Extract the (X, Y) coordinate from the center of the cell holding the provided text.  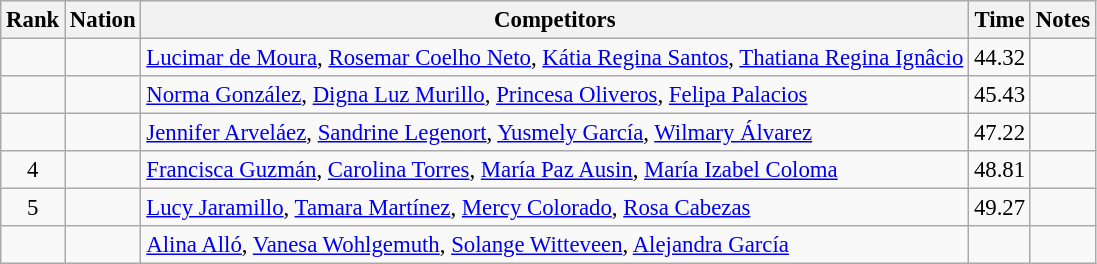
4 (33, 170)
Francisca Guzmán, Carolina Torres, María Paz Ausin, María Izabel Coloma (555, 170)
Nation (103, 20)
Time (1000, 20)
47.22 (1000, 133)
45.43 (1000, 95)
Norma González, Digna Luz Murillo, Princesa Oliveros, Felipa Palacios (555, 95)
5 (33, 208)
Jennifer Arveláez, Sandrine Legenort, Yusmely García, Wilmary Álvarez (555, 133)
Lucimar de Moura, Rosemar Coelho Neto, Kátia Regina Santos, Thatiana Regina Ignâcio (555, 58)
Alina Alló, Vanesa Wohlgemuth, Solange Witteveen, Alejandra García (555, 245)
Lucy Jaramillo, Tamara Martínez, Mercy Colorado, Rosa Cabezas (555, 208)
48.81 (1000, 170)
49.27 (1000, 208)
44.32 (1000, 58)
Notes (1062, 20)
Rank (33, 20)
Competitors (555, 20)
